Extract the [X, Y] coordinate from the center of the cell holding the provided text.  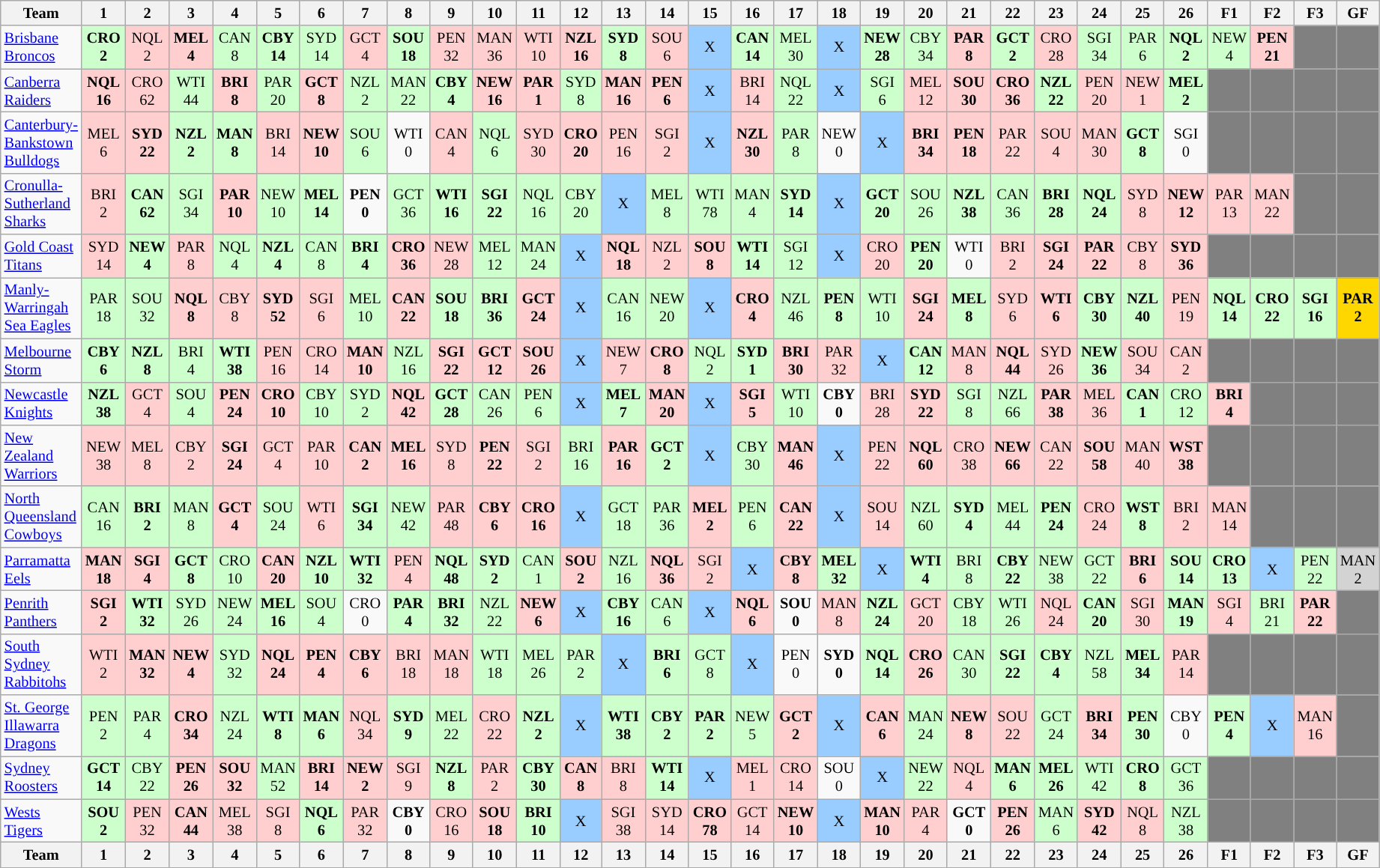
CRO13 [1229, 569]
NZL46 [796, 308]
Manly-Warringah Sea Eagles [41, 308]
MEL6 [103, 142]
BRI30 [796, 360]
CBY18 [969, 612]
North Queensland Cowboys [41, 517]
SOU8 [709, 256]
MAN32 [147, 664]
WTI4 [926, 569]
SYD6 [1012, 308]
NEW66 [1012, 455]
CBY14 [277, 47]
NZL66 [1012, 404]
SOU22 [1012, 726]
MEL4 [191, 47]
CRO38 [969, 455]
Newcastle Knights [41, 404]
NZL10 [321, 569]
WTI26 [1012, 612]
SGI12 [796, 256]
SGI9 [408, 777]
CAN4 [451, 142]
CRO26 [926, 664]
SYD36 [1186, 256]
MEL44 [1012, 517]
NZL30 [752, 142]
NEW16 [494, 91]
CRO12 [1186, 404]
NEW8 [969, 726]
NEW20 [667, 308]
Brisbane Broncos [41, 47]
PEN8 [839, 308]
St. George Illawarra Dragons [41, 726]
MEL10 [365, 308]
NEW42 [408, 517]
MAN19 [1186, 612]
NEW5 [752, 726]
PEN30 [1142, 726]
SGI38 [623, 821]
CBY34 [926, 47]
MEL32 [839, 569]
NQL34 [365, 726]
CAN30 [969, 664]
SOU30 [969, 91]
WST38 [1186, 455]
NEW24 [234, 612]
NZL58 [1099, 664]
SGI0 [1186, 142]
PAR1 [538, 91]
PAR16 [623, 455]
SYD9 [408, 726]
PAR38 [1056, 404]
NEW22 [926, 777]
MEL22 [451, 726]
MAN52 [277, 777]
GCT12 [494, 360]
NEW36 [1099, 360]
MAN46 [796, 455]
NQL36 [667, 569]
CAN44 [191, 821]
NQL44 [1012, 360]
SYD42 [1099, 821]
SYD4 [969, 517]
CRO24 [1099, 517]
NEW0 [839, 142]
CAN62 [147, 204]
CBY10 [321, 404]
PAR18 [103, 308]
Canterbury-Bankstown Bulldogs [41, 142]
MEL38 [234, 821]
MEL1 [752, 777]
SOU58 [1099, 455]
PAR6 [1142, 47]
PEN19 [1186, 308]
NQL60 [926, 455]
PEN2 [103, 726]
Gold Coast Titans [41, 256]
PAR14 [1186, 664]
BRI21 [1272, 612]
WTI44 [191, 91]
CRO2 [103, 47]
SYD52 [277, 308]
SGI16 [1316, 308]
NQL22 [796, 91]
SOU34 [1142, 360]
WTI8 [277, 726]
NEW12 [1186, 204]
MAN4 [752, 204]
PAR36 [667, 517]
SYD1 [752, 360]
SOU24 [277, 517]
CAN14 [752, 47]
BRI18 [408, 664]
Wests Tigers [41, 821]
GCT18 [623, 517]
SYD30 [538, 142]
GCT22 [1099, 569]
WTI18 [494, 664]
SGI30 [1142, 612]
SYD0 [839, 664]
MEL14 [321, 204]
Cronulla-Sutherland Sharks [41, 204]
CBY16 [623, 612]
Penrith Panthers [41, 612]
CBY20 [581, 204]
MAN2 [1358, 569]
WTI2 [103, 664]
MEL30 [796, 47]
CRO4 [752, 308]
BRI16 [581, 455]
CRO0 [365, 612]
GCT0 [969, 821]
NZL60 [926, 517]
MEL36 [1099, 404]
MAN36 [494, 47]
WTI16 [451, 204]
New Zealand Warriors [41, 455]
PAR13 [1229, 204]
NZL4 [277, 256]
NQL42 [408, 404]
WTI42 [1099, 777]
CRO62 [147, 91]
Sydney Roosters [41, 777]
BRI10 [538, 821]
BRI32 [451, 612]
PAR20 [277, 91]
NEW6 [538, 612]
NQL18 [623, 256]
CRO28 [1056, 47]
Canberra Raiders [41, 91]
SYD32 [234, 664]
MEL34 [1142, 664]
MAN40 [1142, 455]
CRO34 [191, 726]
NEW7 [623, 360]
MAN30 [1099, 142]
NEW1 [1142, 91]
South Sydney Rabbitohs [41, 664]
PEN21 [1272, 47]
MAN14 [1229, 517]
CRO78 [709, 821]
BRI36 [494, 308]
Parramatta Eels [41, 569]
WST8 [1142, 517]
GCT28 [451, 404]
CAN26 [494, 404]
NQL48 [451, 569]
PEN18 [969, 142]
WTI78 [709, 204]
MAN20 [667, 404]
NZL40 [1142, 308]
SGI5 [752, 404]
MEL7 [623, 404]
NEW2 [365, 777]
PAR48 [451, 517]
CAN36 [1012, 204]
CAN12 [926, 360]
Melbourne Storm [41, 360]
